From the cell containing the given text, extract its center point as (X, Y) coordinate. 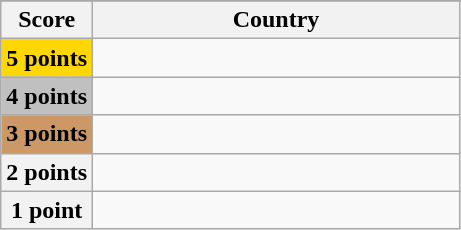
Country (276, 20)
Score (47, 20)
4 points (47, 96)
2 points (47, 172)
3 points (47, 134)
1 point (47, 210)
5 points (47, 58)
